From the cell containing the given text, extract its center point as (x, y) coordinate. 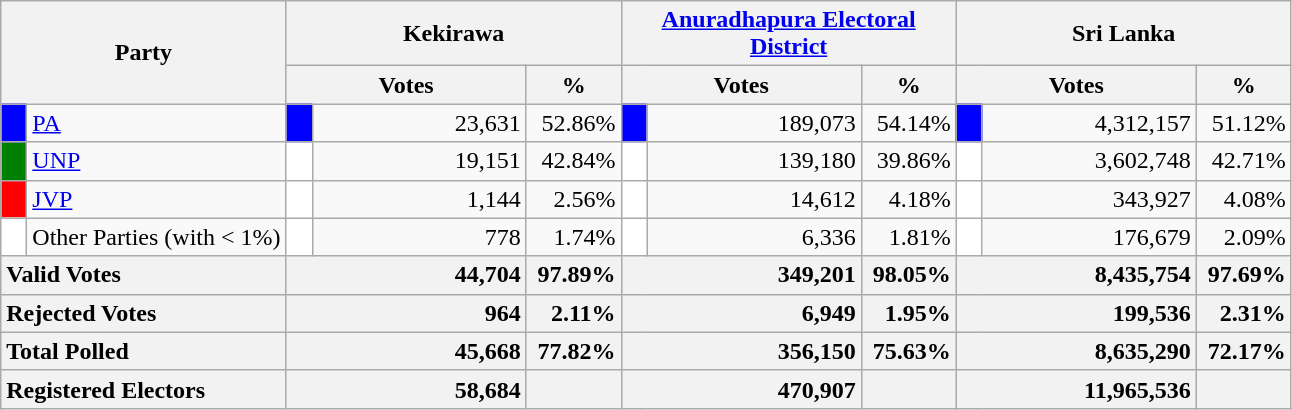
45,668 (406, 351)
98.05% (908, 275)
343,927 (1089, 199)
189,073 (754, 123)
51.12% (1244, 123)
2.56% (574, 199)
39.86% (908, 161)
42.71% (1244, 161)
1.74% (574, 237)
139,180 (754, 161)
176,679 (1089, 237)
Anuradhapura Electoral District (788, 34)
199,536 (1076, 313)
PA (156, 123)
52.86% (574, 123)
75.63% (908, 351)
2.11% (574, 313)
6,336 (754, 237)
23,631 (419, 123)
356,150 (741, 351)
JVP (156, 199)
4,312,157 (1089, 123)
Party (144, 52)
Rejected Votes (144, 313)
97.89% (574, 275)
97.69% (1244, 275)
58,684 (406, 389)
2.31% (1244, 313)
Valid Votes (144, 275)
4.18% (908, 199)
Registered Electors (144, 389)
19,151 (419, 161)
8,635,290 (1076, 351)
1.95% (908, 313)
Other Parties (with < 1%) (156, 237)
470,907 (741, 389)
72.17% (1244, 351)
54.14% (908, 123)
Kekirawa (454, 34)
964 (406, 313)
44,704 (406, 275)
77.82% (574, 351)
349,201 (741, 275)
UNP (156, 161)
778 (419, 237)
11,965,536 (1076, 389)
Total Polled (144, 351)
6,949 (741, 313)
8,435,754 (1076, 275)
14,612 (754, 199)
1.81% (908, 237)
1,144 (419, 199)
2.09% (1244, 237)
Sri Lanka (1124, 34)
4.08% (1244, 199)
42.84% (574, 161)
3,602,748 (1089, 161)
